From the cell containing the given text, extract its center point as (x, y) coordinate. 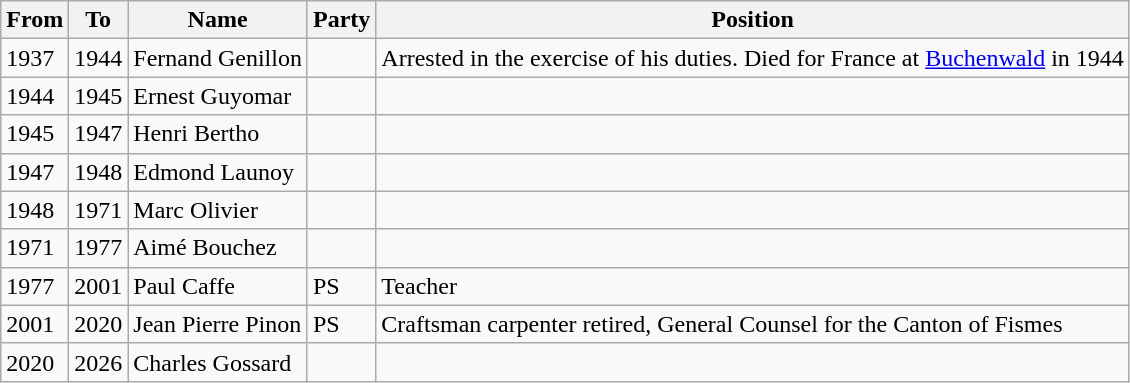
Henri Bertho (218, 134)
Arrested in the exercise of his duties. Died for France at Buchenwald in 1944 (753, 58)
Aimé Bouchez (218, 248)
From (35, 20)
1937 (35, 58)
Position (753, 20)
Name (218, 20)
Marc Olivier (218, 210)
Edmond Launoy (218, 172)
Teacher (753, 286)
Fernand Genillon (218, 58)
2026 (98, 362)
Paul Caffe (218, 286)
To (98, 20)
Charles Gossard (218, 362)
Party (341, 20)
Craftsman carpenter retired, General Counsel for the Canton of Fismes (753, 324)
Ernest Guyomar (218, 96)
Jean Pierre Pinon (218, 324)
